Identify which cell holds the provided text, then report its [X, Y] central coordinate. 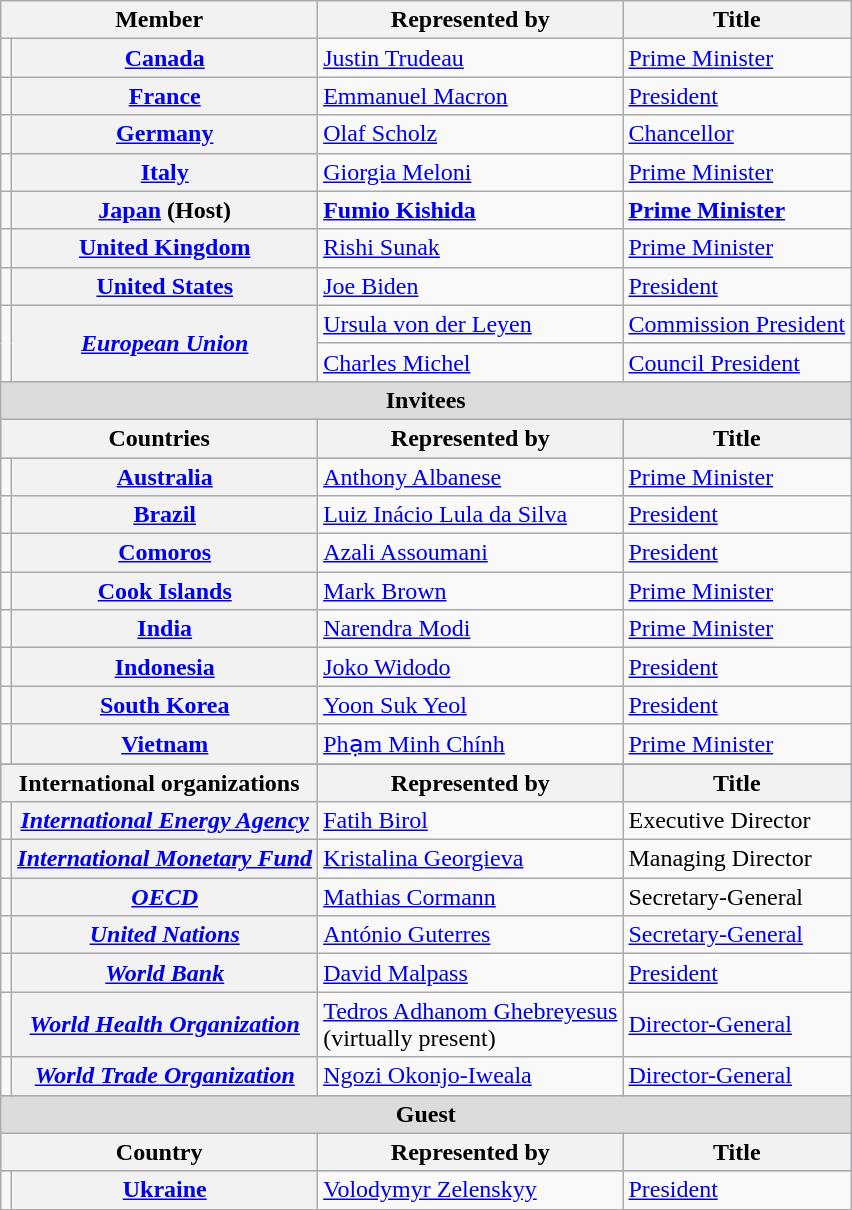
Managing Director [737, 859]
International Monetary Fund [165, 859]
South Korea [165, 705]
World Health Organization [165, 1024]
Narendra Modi [470, 629]
Ukraine [165, 1190]
Anthony Albanese [470, 477]
Countries [160, 438]
Kristalina Georgieva [470, 859]
Yoon Suk Yeol [470, 705]
Tedros Adhanom Ghebreyesus (virtually present) [470, 1024]
Member [160, 20]
Charles Michel [470, 362]
Indonesia [165, 667]
Luiz Inácio Lula da Silva [470, 515]
Invitees [426, 400]
Rishi Sunak [470, 248]
Fatih Birol [470, 821]
European Union [165, 343]
Guest [426, 1114]
Vietnam [165, 744]
Italy [165, 172]
Country [160, 1152]
World Bank [165, 973]
Chancellor [737, 134]
Azali Assoumani [470, 553]
International Energy Agency [165, 821]
Mark Brown [470, 591]
Executive Director [737, 821]
Fumio Kishida [470, 210]
India [165, 629]
World Trade Organization [165, 1076]
Council President [737, 362]
Germany [165, 134]
Mathias Cormann [470, 897]
Comoros [165, 553]
Joko Widodo [470, 667]
France [165, 96]
Japan (Host) [165, 210]
Ursula von der Leyen [470, 324]
Commission President [737, 324]
Emmanuel Macron [470, 96]
Olaf Scholz [470, 134]
International organizations [160, 783]
Brazil [165, 515]
Joe Biden [470, 286]
United Nations [165, 935]
Cook Islands [165, 591]
Canada [165, 58]
United Kingdom [165, 248]
OECD [165, 897]
Justin Trudeau [470, 58]
United States [165, 286]
António Guterres [470, 935]
Volodymyr Zelenskyy [470, 1190]
Australia [165, 477]
Phạm Minh Chính [470, 744]
David Malpass [470, 973]
Giorgia Meloni [470, 172]
Ngozi Okonjo-Iweala [470, 1076]
